Scan for the cell matching the given text and deliver its (x, y) coordinate at center. 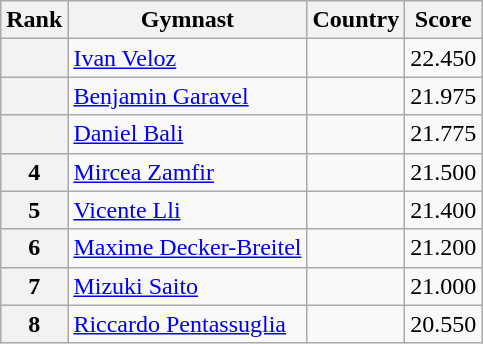
20.550 (444, 324)
22.450 (444, 58)
Mircea Zamfir (188, 172)
21.500 (444, 172)
6 (34, 248)
Gymnast (188, 20)
Mizuki Saito (188, 286)
21.975 (444, 96)
21.200 (444, 248)
Vicente Lli (188, 210)
7 (34, 286)
21.775 (444, 134)
21.400 (444, 210)
Country (356, 20)
4 (34, 172)
5 (34, 210)
21.000 (444, 286)
Benjamin Garavel (188, 96)
Riccardo Pentassuglia (188, 324)
Maxime Decker-Breitel (188, 248)
Daniel Bali (188, 134)
Rank (34, 20)
Ivan Veloz (188, 58)
Score (444, 20)
8 (34, 324)
